Provide the [X, Y] coordinate of the cell's center where the given text is located.  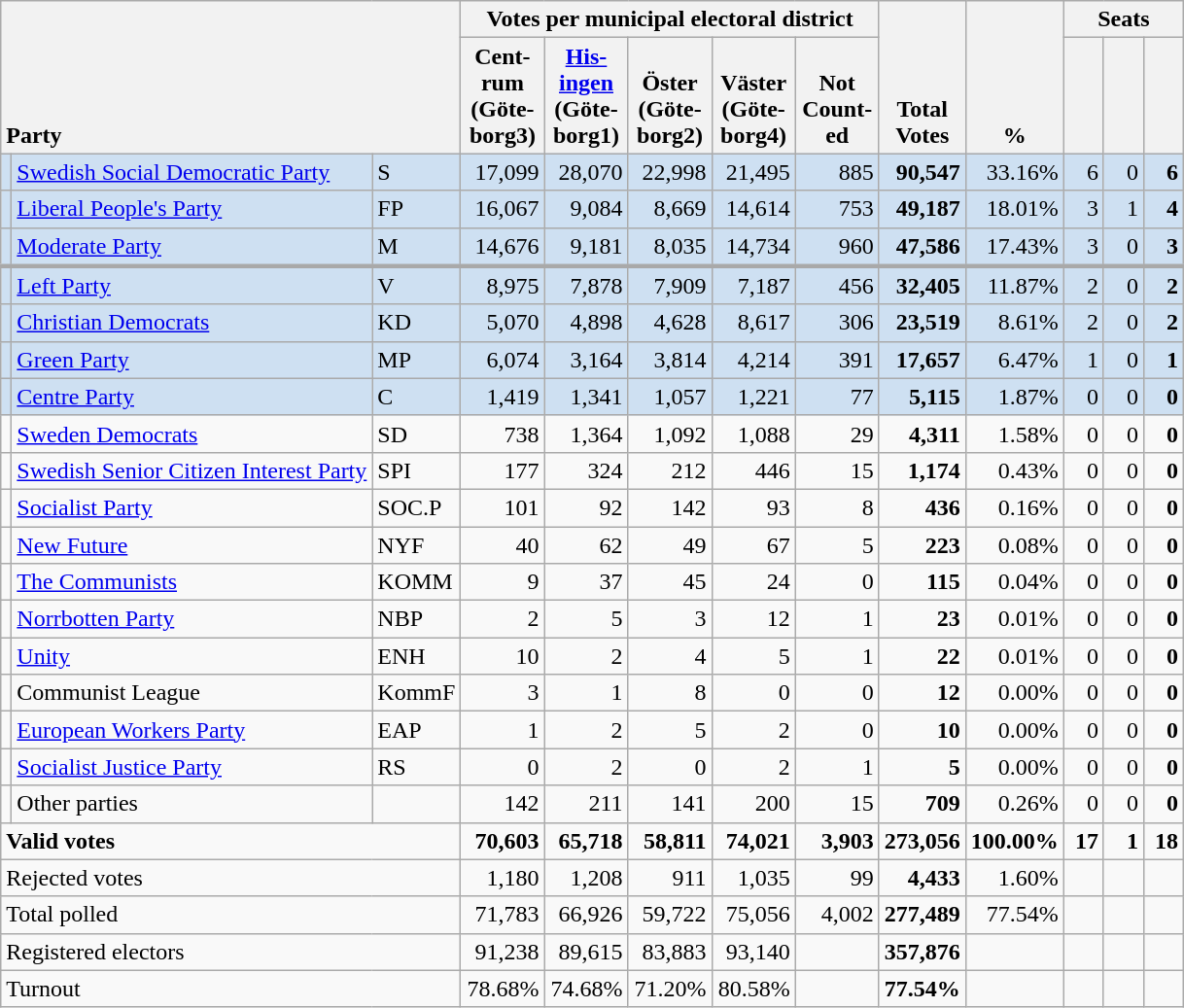
211 [586, 804]
Not Count- ed [837, 95]
100.00% [1015, 841]
29 [837, 434]
9,181 [586, 247]
Christian Democrats [192, 323]
Swedish Senior Citizen Interest Party [192, 470]
KommF [416, 693]
71,783 [503, 915]
Sweden Democrats [192, 434]
115 [922, 582]
Norrbotten Party [192, 619]
Cent- rum (Göte- borg3) [503, 95]
99 [837, 878]
NBP [416, 619]
Registered electors [231, 952]
14,734 [753, 247]
ENH [416, 656]
446 [753, 470]
47,586 [922, 247]
33.16% [1015, 172]
17,657 [922, 360]
RS [416, 767]
960 [837, 247]
8,617 [753, 323]
93 [753, 507]
177 [503, 470]
SD [416, 434]
18.01% [1015, 209]
MP [416, 360]
58,811 [670, 841]
17.43% [1015, 247]
8,669 [670, 209]
Left Party [192, 286]
Party [231, 78]
37 [586, 582]
KOMM [416, 582]
Unity [192, 656]
391 [837, 360]
277,489 [922, 915]
62 [586, 545]
0.43% [1015, 470]
74.68% [586, 989]
FP [416, 209]
21,495 [753, 172]
78.68% [503, 989]
200 [753, 804]
3,903 [837, 841]
SOC.P [416, 507]
4,898 [586, 323]
Centre Party [192, 397]
1,341 [586, 397]
16,067 [503, 209]
1,221 [753, 397]
212 [670, 470]
S [416, 172]
738 [503, 434]
Total polled [231, 915]
Swedish Social Democratic Party [192, 172]
17 [1083, 841]
1,180 [503, 878]
90,547 [922, 172]
11.87% [1015, 286]
22,998 [670, 172]
23,519 [922, 323]
9,084 [586, 209]
% [1015, 78]
885 [837, 172]
101 [503, 507]
911 [670, 878]
NYF [416, 545]
456 [837, 286]
1,057 [670, 397]
4,628 [670, 323]
Moderate Party [192, 247]
0.16% [1015, 507]
His- ingen (Göte- borg1) [586, 95]
Other parties [192, 804]
Valid votes [231, 841]
436 [922, 507]
1,035 [753, 878]
4,433 [922, 878]
80.58% [753, 989]
89,615 [586, 952]
5,115 [922, 397]
Votes per municipal electoral district [670, 19]
74,021 [753, 841]
1,208 [586, 878]
65,718 [586, 841]
357,876 [922, 952]
SPI [416, 470]
KD [416, 323]
1,364 [586, 434]
Green Party [192, 360]
14,614 [753, 209]
1.60% [1015, 878]
4,002 [837, 915]
The Communists [192, 582]
59,722 [670, 915]
14,676 [503, 247]
Socialist Justice Party [192, 767]
EAP [416, 730]
753 [837, 209]
75,056 [753, 915]
0.26% [1015, 804]
7,187 [753, 286]
93,140 [753, 952]
71.20% [670, 989]
709 [922, 804]
23 [922, 619]
European Workers Party [192, 730]
77 [837, 397]
6,074 [503, 360]
Liberal People's Party [192, 209]
M [416, 247]
Seats [1124, 19]
49,187 [922, 209]
1,419 [503, 397]
9 [503, 582]
Väster (Göte- borg4) [753, 95]
70,603 [503, 841]
7,909 [670, 286]
1,092 [670, 434]
306 [837, 323]
Communist League [192, 693]
141 [670, 804]
Socialist Party [192, 507]
8,035 [670, 247]
1.87% [1015, 397]
Rejected votes [231, 878]
22 [922, 656]
8.61% [1015, 323]
28,070 [586, 172]
223 [922, 545]
40 [503, 545]
6.47% [1015, 360]
New Future [192, 545]
0.04% [1015, 582]
1,174 [922, 470]
0.08% [1015, 545]
67 [753, 545]
49 [670, 545]
91,238 [503, 952]
3,814 [670, 360]
5,070 [503, 323]
324 [586, 470]
3,164 [586, 360]
8,975 [503, 286]
45 [670, 582]
83,883 [670, 952]
24 [753, 582]
Öster (Göte- borg2) [670, 95]
C [416, 397]
66,926 [586, 915]
18 [1163, 841]
92 [586, 507]
1,088 [753, 434]
Turnout [231, 989]
V [416, 286]
17,099 [503, 172]
Total Votes [922, 78]
32,405 [922, 286]
4,214 [753, 360]
4,311 [922, 434]
1.58% [1015, 434]
7,878 [586, 286]
273,056 [922, 841]
